Return [X, Y] of the center of cell containing provided text 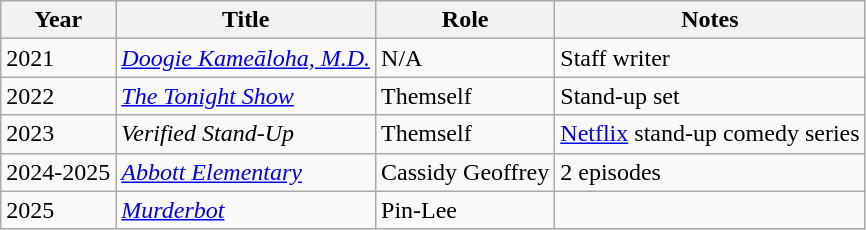
2024-2025 [58, 172]
2022 [58, 96]
Title [246, 20]
Role [466, 20]
The Tonight Show [246, 96]
Verified Stand-Up [246, 134]
Netflix stand-up comedy series [710, 134]
Notes [710, 20]
2023 [58, 134]
2021 [58, 58]
2025 [58, 210]
Stand-up set [710, 96]
N/A [466, 58]
Abbott Elementary [246, 172]
Doogie Kameāloha, M.D. [246, 58]
2 episodes [710, 172]
Pin-Lee [466, 210]
Staff writer [710, 58]
Year [58, 20]
Cassidy Geoffrey [466, 172]
Murderbot [246, 210]
